Search for the cell housing the specified text and yield its [X, Y] center coordinate. 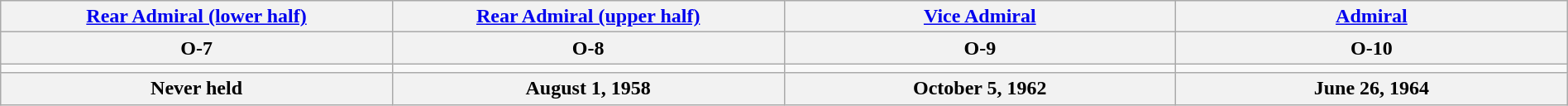
Never held [197, 89]
O-9 [980, 48]
Rear Admiral (upper half) [588, 17]
O-10 [1372, 48]
Vice Admiral [980, 17]
O-7 [197, 48]
O-8 [588, 48]
Rear Admiral (lower half) [197, 17]
June 26, 1964 [1372, 89]
October 5, 1962 [980, 89]
Admiral [1372, 17]
August 1, 1958 [588, 89]
